Determine the (x, y) coordinate at the center of the cell enclosing the given text.  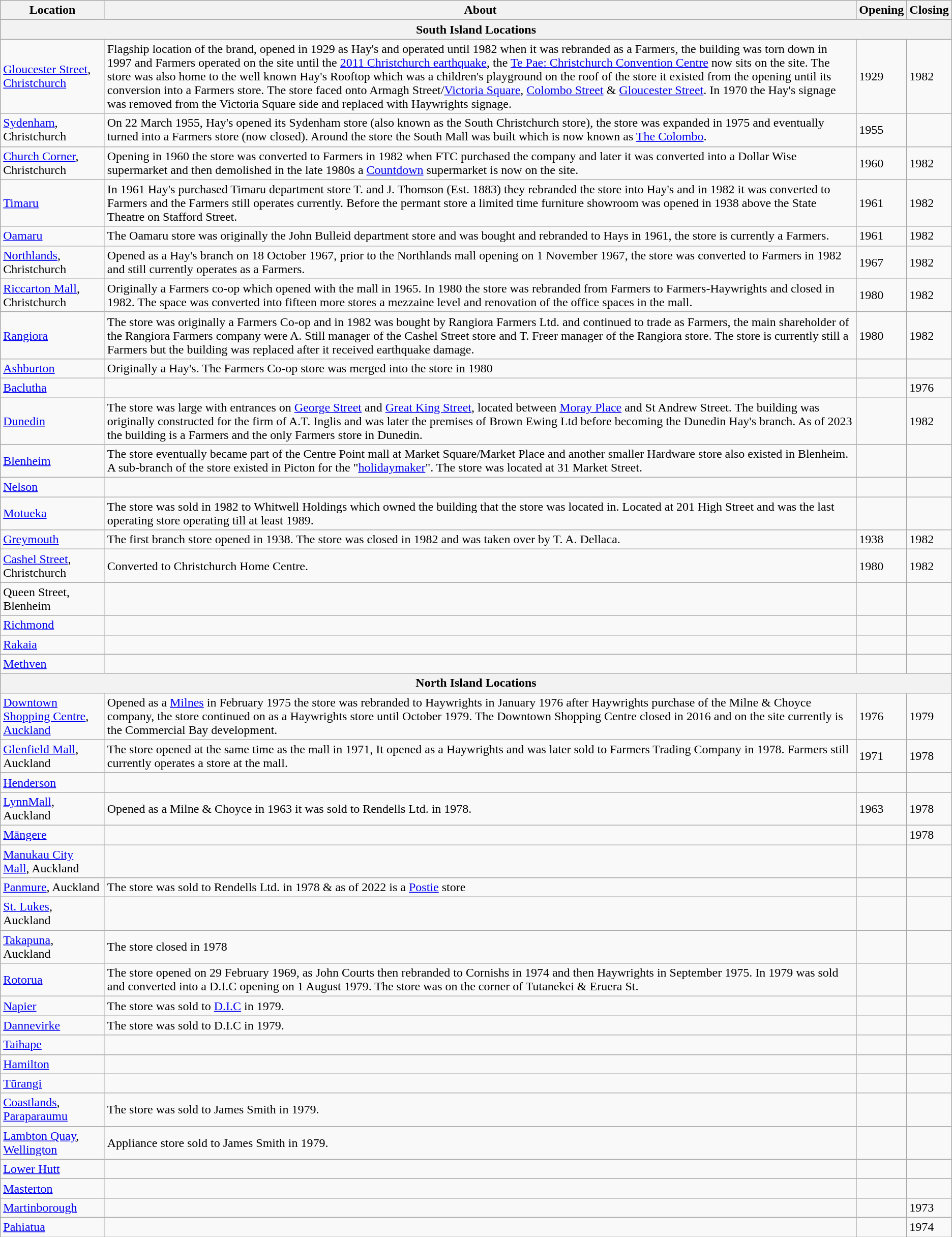
Baclutha (52, 388)
Originally a Hay's. The Farmers Co-op store was merged into the store in 1980 (480, 368)
Takapuna, Auckland (52, 947)
Taihape (52, 1045)
Pahiatua (52, 1227)
Downtown Shopping Centre, Auckland (52, 716)
The store closed in 1978 (480, 947)
Gloucester Street, Christchurch (52, 76)
Rotorua (52, 980)
Cashel Street, Christchurch (52, 566)
About (480, 10)
Opening (882, 10)
Methven (52, 664)
Rakaia (52, 644)
Coastlands, Paraparaumu (52, 1110)
Henderson (52, 782)
South Island Locations (476, 30)
North Island Locations (476, 683)
Converted to Christchurch Home Centre. (480, 566)
1938 (882, 540)
The first branch store opened in 1938. The store was closed in 1982 and was taken over by T. A. Dellaca. (480, 540)
Richmond (52, 625)
1955 (882, 130)
Glenfield Mall, Auckland (52, 756)
Martinborough (52, 1207)
1929 (882, 76)
St. Lukes, Auckland (52, 914)
Closing (929, 10)
Queen Street, Blenheim (52, 599)
Māngere (52, 835)
The Oamaru store was originally the John Bulleid department store and was bought and rebranded to Hays in 1961, the store is currently a Farmers. (480, 236)
Tūrangi (52, 1083)
1967 (882, 262)
Sydenham, Christchurch (52, 130)
Lambton Quay, Wellington (52, 1142)
The store was sold to James Smith in 1979. (480, 1110)
Blenheim (52, 461)
Oamaru (52, 236)
Greymouth (52, 540)
Manukau City Mall, Auckland (52, 861)
Dunedin (52, 421)
Location (52, 10)
Appliance store sold to James Smith in 1979. (480, 1142)
Opened as a Milne & Choyce in 1963 it was sold to Rendells Ltd. in 1978. (480, 809)
Timaru (52, 203)
1960 (882, 163)
LynnMall, Auckland (52, 809)
1963 (882, 809)
Hamilton (52, 1064)
Riccarton Mall, Christchurch (52, 295)
Rangiora (52, 335)
Church Corner, Christchurch (52, 163)
Lower Hutt (52, 1169)
Motueka (52, 514)
Dannevirke (52, 1025)
Nelson (52, 487)
Napier (52, 1006)
1974 (929, 1227)
1979 (929, 716)
Northlands, Christchurch (52, 262)
The store was sold to Rendells Ltd. in 1978 & as of 2022 is a Postie store (480, 888)
1971 (882, 756)
Masterton (52, 1188)
1973 (929, 1207)
Panmure, Auckland (52, 888)
Ashburton (52, 368)
